From the cell containing the given text, extract its center point as (X, Y) coordinate. 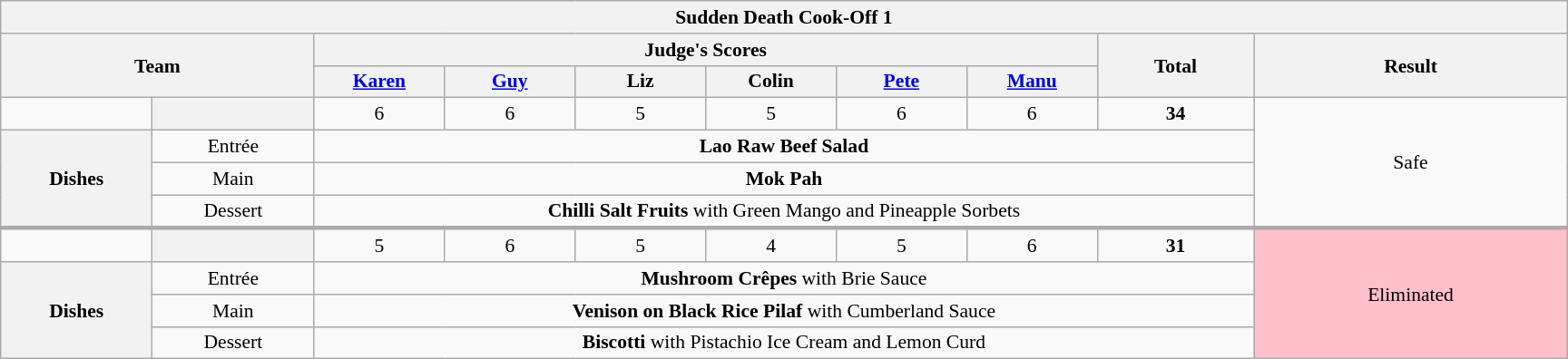
Karen (379, 82)
Safe (1410, 163)
Chilli Salt Fruits with Green Mango and Pineapple Sorbets (784, 212)
Judge's Scores (706, 50)
Pete (901, 82)
Total (1176, 65)
Venison on Black Rice Pilaf with Cumberland Sauce (784, 311)
Team (158, 65)
Biscotti with Pistachio Ice Cream and Lemon Curd (784, 343)
Result (1410, 65)
34 (1176, 114)
Mok Pah (784, 179)
Eliminated (1410, 294)
Manu (1032, 82)
Lao Raw Beef Salad (784, 147)
4 (771, 245)
Mushroom Crêpes with Brie Sauce (784, 278)
Guy (510, 82)
Colin (771, 82)
31 (1176, 245)
Liz (641, 82)
Sudden Death Cook-Off 1 (784, 17)
